Locate the cell with the specified text and output its [X, Y] center coordinate. 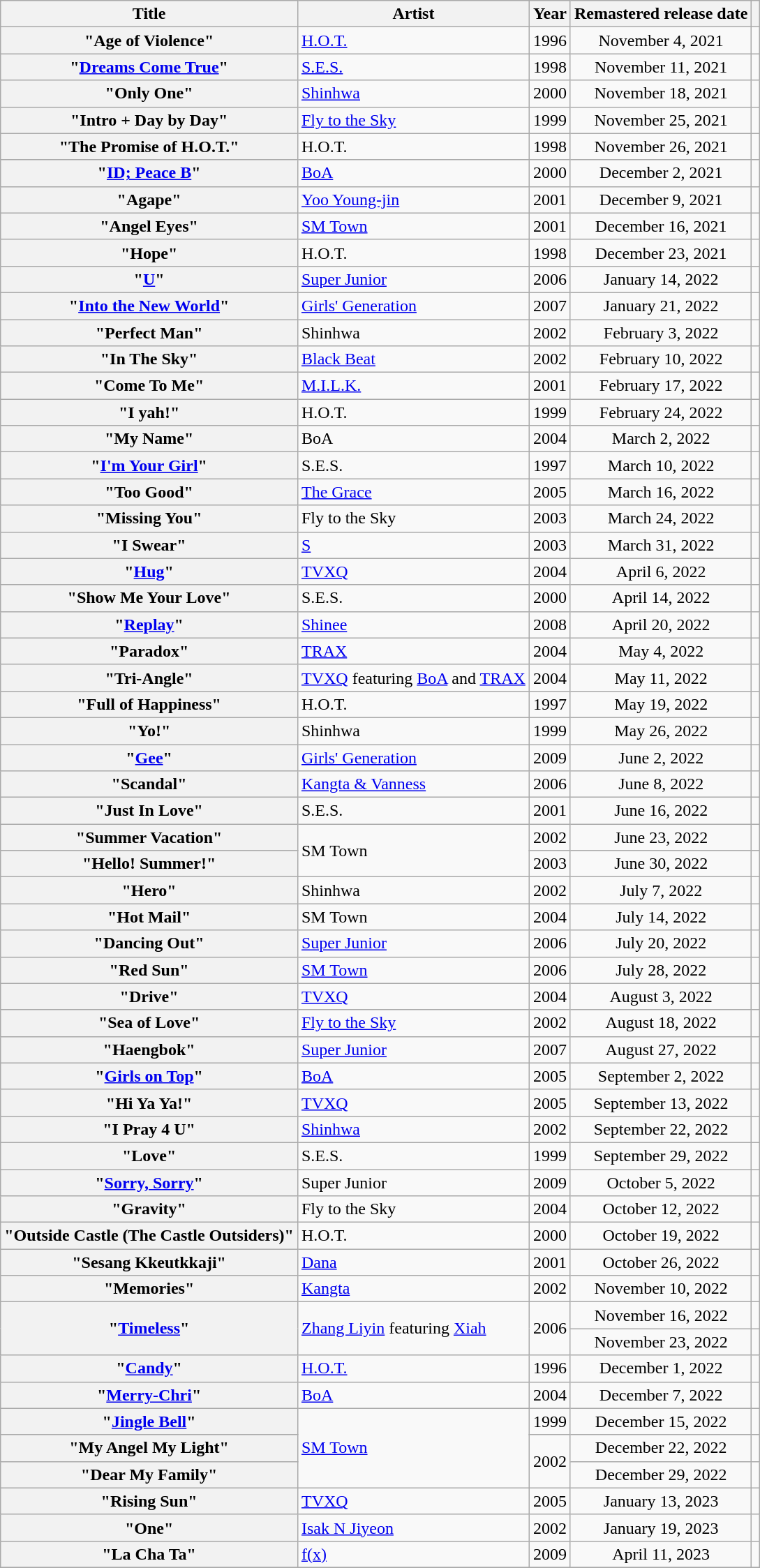
"Angel Eyes" [149, 226]
"I Swear" [149, 545]
December 7, 2022 [660, 1395]
"I yah!" [149, 412]
"My Name" [149, 439]
"Gravity" [149, 1209]
"In The Sky" [149, 359]
March 16, 2022 [660, 492]
"Dreams Come True" [149, 67]
"Age of Violence" [149, 40]
Isak N Jiyeon [413, 1528]
"Just In Love" [149, 811]
Kangta [413, 1289]
M.I.L.K. [413, 386]
"Drive" [149, 996]
The Grace [413, 492]
"Into the New World" [149, 306]
November 10, 2022 [660, 1289]
January 14, 2022 [660, 279]
"Intro + Day by Day" [149, 120]
June 2, 2022 [660, 757]
"Haengbok" [149, 1050]
December 16, 2021 [660, 226]
"La Cha Ta" [149, 1554]
September 2, 2022 [660, 1076]
February 3, 2022 [660, 333]
"U" [149, 279]
October 26, 2022 [660, 1262]
"Yo!" [149, 731]
"ID; Peace B" [149, 173]
"The Promise of H.O.T." [149, 147]
November 18, 2021 [660, 94]
"Hug" [149, 572]
"Show Me Your Love" [149, 598]
June 8, 2022 [660, 784]
April 6, 2022 [660, 572]
"Dancing Out" [149, 943]
December 2, 2021 [660, 173]
"Full of Happiness" [149, 704]
January 13, 2023 [660, 1501]
"One" [149, 1528]
March 2, 2022 [660, 439]
December 9, 2021 [660, 200]
February 24, 2022 [660, 412]
June 16, 2022 [660, 811]
November 25, 2021 [660, 120]
"Love" [149, 1156]
"Hope" [149, 253]
January 21, 2022 [660, 306]
Kangta & Vanness [413, 784]
"I'm Your Girl" [149, 465]
Remastered release date [660, 14]
October 19, 2022 [660, 1236]
August 27, 2022 [660, 1050]
December 15, 2022 [660, 1421]
October 5, 2022 [660, 1183]
July 14, 2022 [660, 917]
"Hi Ya Ya!" [149, 1103]
December 29, 2022 [660, 1474]
Dana [413, 1262]
"Gee" [149, 757]
Yoo Young-jin [413, 200]
"Merry-Chri" [149, 1395]
September 22, 2022 [660, 1129]
"Girls on Top" [149, 1076]
"Missing You" [149, 518]
TVXQ featuring BoA and TRAX [413, 678]
"Memories" [149, 1289]
November 23, 2022 [660, 1342]
Black Beat [413, 359]
"Scandal" [149, 784]
f(x) [413, 1554]
Zhang Liyin featuring Xiah [413, 1329]
October 12, 2022 [660, 1209]
"Sorry, Sorry" [149, 1183]
"Hot Mail" [149, 917]
February 17, 2022 [660, 386]
"Red Sun" [149, 970]
November 11, 2021 [660, 67]
July 7, 2022 [660, 890]
April 14, 2022 [660, 598]
"I Pray 4 U" [149, 1129]
May 4, 2022 [660, 651]
"Tri-Angle" [149, 678]
July 28, 2022 [660, 970]
December 23, 2021 [660, 253]
"Paradox" [149, 651]
June 23, 2022 [660, 837]
March 24, 2022 [660, 518]
"Agape" [149, 200]
September 29, 2022 [660, 1156]
April 11, 2023 [660, 1554]
"Dear My Family" [149, 1474]
May 19, 2022 [660, 704]
"Summer Vacation" [149, 837]
February 10, 2022 [660, 359]
Year [550, 14]
"Timeless" [149, 1329]
August 3, 2022 [660, 996]
"Perfect Man" [149, 333]
June 30, 2022 [660, 864]
Artist [413, 14]
TRAX [413, 651]
April 20, 2022 [660, 625]
"Hero" [149, 890]
"Hello! Summer!" [149, 864]
March 10, 2022 [660, 465]
September 13, 2022 [660, 1103]
July 20, 2022 [660, 943]
"Candy" [149, 1368]
S [413, 545]
"Only One" [149, 94]
March 31, 2022 [660, 545]
December 22, 2022 [660, 1448]
Title [149, 14]
2008 [550, 625]
January 19, 2023 [660, 1528]
November 26, 2021 [660, 147]
"Rising Sun" [149, 1501]
"Outside Castle (The Castle Outsiders)" [149, 1236]
August 18, 2022 [660, 1023]
"Too Good" [149, 492]
"Sesang Kkeutkkaji" [149, 1262]
May 26, 2022 [660, 731]
"Sea of Love" [149, 1023]
November 16, 2022 [660, 1315]
"Replay" [149, 625]
November 4, 2021 [660, 40]
May 11, 2022 [660, 678]
Shinee [413, 625]
"Come To Me" [149, 386]
"My Angel My Light" [149, 1448]
December 1, 2022 [660, 1368]
"Jingle Bell" [149, 1421]
